Scan for the cell matching the given text and deliver its (X, Y) coordinate at center. 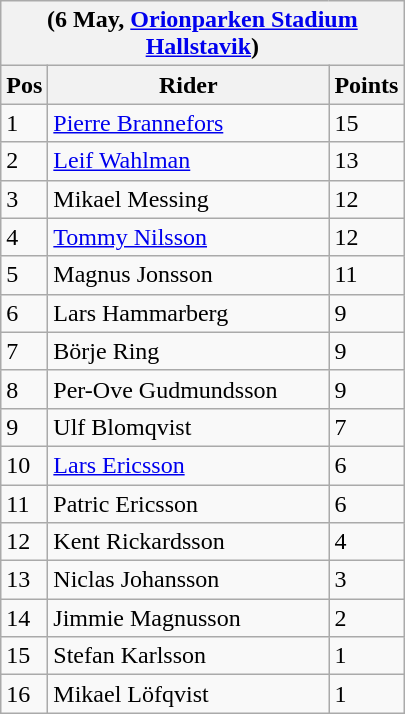
16 (24, 694)
Tommy Nilsson (188, 237)
Per-Ove Gudmundsson (188, 389)
Stefan Karlsson (188, 656)
Magnus Jonsson (188, 275)
5 (24, 275)
Börje Ring (188, 351)
Jimmie Magnusson (188, 618)
Kent Rickardsson (188, 542)
Ulf Blomqvist (188, 427)
Pos (24, 85)
Lars Hammarberg (188, 313)
8 (24, 389)
Mikael Löfqvist (188, 694)
Lars Ericsson (188, 465)
Leif Wahlman (188, 161)
Mikael Messing (188, 199)
(6 May, Orionparken StadiumHallstavik) (202, 34)
Points (366, 85)
Rider (188, 85)
Patric Ericsson (188, 503)
14 (24, 618)
Pierre Brannefors (188, 123)
10 (24, 465)
Niclas Johansson (188, 580)
